Search for the cell housing the specified text and yield its (X, Y) center coordinate. 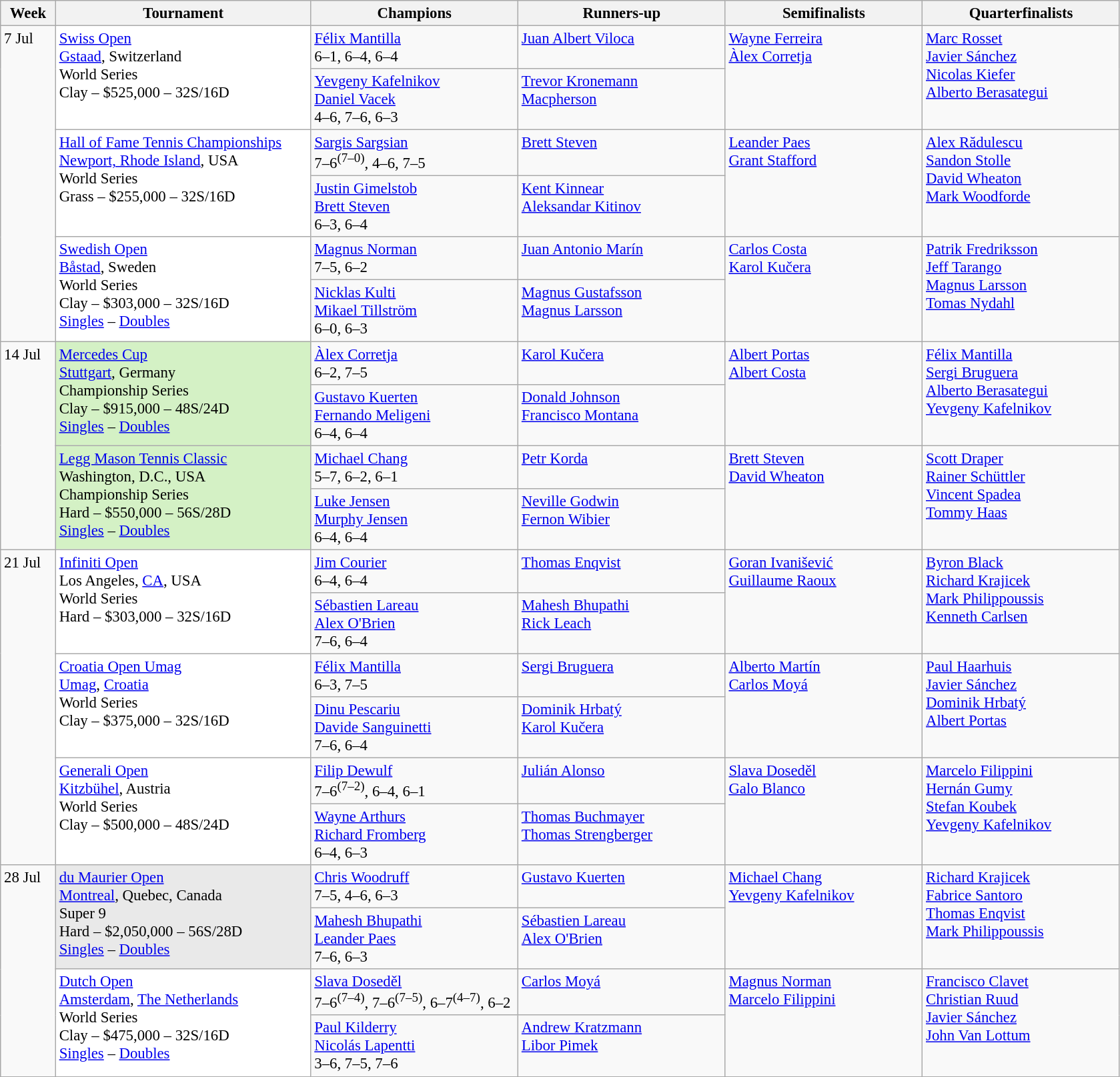
Brett Steven David Wheaton (824, 497)
Mercedes CupStuttgart, GermanyChampionship SeriesClay – $915,000 – 48S/24D Singles – Doubles (183, 393)
Magnus Norman Marcelo Filippini (824, 1023)
7 Jul (28, 184)
Michael Chang 5–7, 6–2, 6–1 (415, 467)
Marcelo Filippini Hernán Gumy Stefan Koubek Yevgeny Kafelnikov (1021, 811)
Gustavo Kuerten (622, 887)
Slava Doseděl Galo Blanco (824, 811)
Tournament (183, 13)
Swiss OpenGstaad, SwitzerlandWorld SeriesClay – $525,000 – 32S/16D (183, 78)
Juan Albert Viloca (622, 48)
21 Jul (28, 707)
28 Jul (28, 971)
Dinu Pescariu Davide Sanguinetti 7–6, 6–4 (415, 728)
Andrew Kratzmann Libor Pimek (622, 1046)
Wayne Arthurs Richard Fromberg 6–4, 6–3 (415, 835)
Kent Kinnear Aleksandar Kitinov (622, 207)
Gustavo Kuerten Fernando Meligeni 6–4, 6–4 (415, 415)
Albert Portas Albert Costa (824, 393)
Sergi Bruguera (622, 675)
Wayne Ferreira Àlex Corretja (824, 78)
Carlos Costa Karol Kučera (824, 289)
Julián Alonso (622, 780)
Alberto Martín Carlos Moyá (824, 706)
Justin Gimelstob Brett Steven 6–3, 6–4 (415, 207)
Champions (415, 13)
Scott Draper Rainer Schüttler Vincent Spadea Tommy Haas (1021, 497)
Leander Paes Grant Stafford (824, 184)
Carlos Moyá (622, 992)
Dutch OpenAmsterdam, The NetherlandsWorld SeriesClay – $475,000 – 32S/16D Singles – Doubles (183, 1023)
Magnus Norman 7–5, 6–2 (415, 259)
Thomas Enqvist (622, 571)
Yevgeny Kafelnikov Daniel Vacek 4–6, 7–6, 6–3 (415, 99)
Sébastien Lareau Alex O'Brien (622, 939)
Filip Dewulf 7–6(7–2), 6–4, 6–1 (415, 780)
Sargis Sargsian 7–6(7–0), 4–6, 7–5 (415, 153)
Karol Kučera (622, 363)
Trevor Kronemann Macpherson (622, 99)
Richard Krajicek Fabrice Santoro Thomas Enqvist Mark Philippoussis (1021, 917)
Àlex Corretja 6–2, 7–5 (415, 363)
Jim Courier 6–4, 6–4 (415, 571)
Legg Mason Tennis Classic Washington, D.C., USAChampionship SeriesHard – $550,000 – 56S/28D Singles – Doubles (183, 497)
du Maurier OpenMontreal, Quebec, CanadaSuper 9Hard – $2,050,000 – 56S/28D Singles – Doubles (183, 917)
Hall of Fame Tennis Championships Newport, Rhode Island, USAWorld SeriesGrass – $255,000 – 32S/16D (183, 184)
Week (28, 13)
Runners-up (622, 13)
Magnus Gustafsson Magnus Larsson (622, 311)
Francisco Clavet Christian Ruud Javier Sánchez John Van Lottum (1021, 1023)
Paul Kilderry Nicolás Lapentti 3–6, 7–5, 7–6 (415, 1046)
Félix Mantilla Sergi Bruguera Alberto Berasategui Yevgeny Kafelnikov (1021, 393)
Semifinalists (824, 13)
Chris Woodruff 7–5, 4–6, 6–3 (415, 887)
Alex Rădulescu Sandon Stolle David Wheaton Mark Woodforde (1021, 184)
Marc Rosset Javier Sánchez Nicolas Kiefer Alberto Berasategui (1021, 78)
Juan Antonio Marín (622, 259)
Thomas Buchmayer Thomas Strengberger (622, 835)
Goran Ivanišević Guillaume Raoux (824, 602)
Swedish OpenBåstad, SwedenWorld SeriesClay – $303,000 – 32S/16D Singles – Doubles (183, 289)
Donald Johnson Francisco Montana (622, 415)
Mahesh Bhupathi Rick Leach (622, 624)
14 Jul (28, 445)
Michael Chang Yevgeny Kafelnikov (824, 917)
Generali OpenKitzbühel, AustriaWorld SeriesClay – $500,000 – 48S/24D (183, 811)
Petr Korda (622, 467)
Luke Jensen Murphy Jensen 6–4, 6–4 (415, 519)
Paul Haarhuis Javier Sánchez Dominik Hrbatý Albert Portas (1021, 706)
Byron Black Richard Krajicek Mark Philippoussis Kenneth Carlsen (1021, 602)
Mahesh Bhupathi Leander Paes 7–6, 6–3 (415, 939)
Sébastien Lareau Alex O'Brien 7–6, 6–4 (415, 624)
Croatia Open UmagUmag, CroatiaWorld SeriesClay – $375,000 – 32S/16D (183, 706)
Félix Mantilla 6–1, 6–4, 6–4 (415, 48)
Infiniti OpenLos Angeles, CA, USAWorld SeriesHard – $303,000 – 32S/16D (183, 602)
Patrik Fredriksson Jeff Tarango Magnus Larsson Tomas Nydahl (1021, 289)
Quarterfinalists (1021, 13)
Dominik Hrbatý Karol Kučera (622, 728)
Brett Steven (622, 153)
Félix Mantilla 6–3, 7–5 (415, 675)
Slava Doseděl 7–6(7–4), 7–6(7–5), 6–7(4–7), 6–2 (415, 992)
Nicklas Kulti Mikael Tillström 6–0, 6–3 (415, 311)
Neville Godwin Fernon Wibier (622, 519)
